Extract the (X, Y) coordinate from the center of the cell holding the provided text.  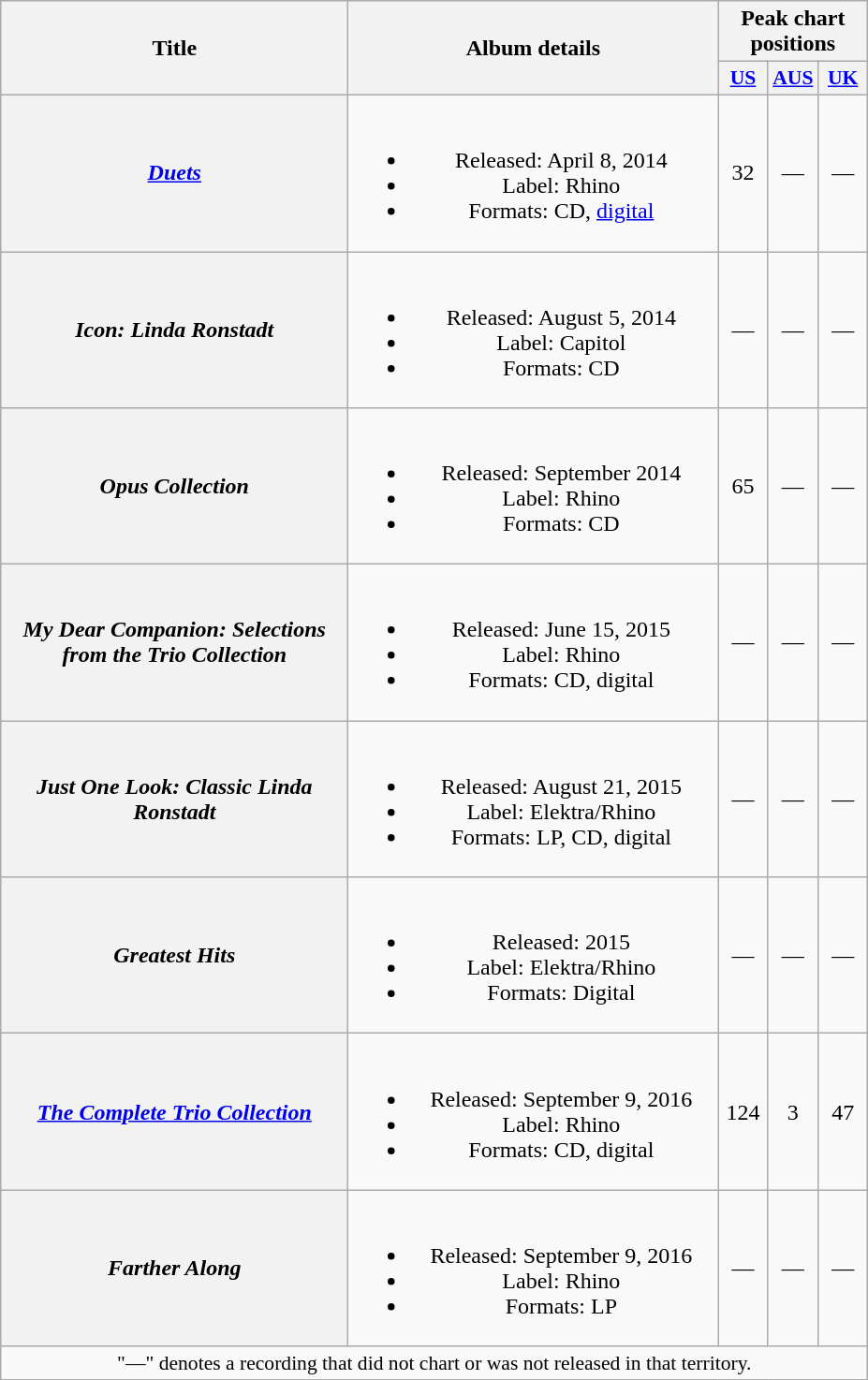
Just One Look: Classic Linda Ronstadt (174, 800)
Icon: Linda Ronstadt (174, 330)
Opus Collection (174, 487)
Released: April 8, 2014Label: RhinoFormats: CD, digital (534, 172)
124 (743, 1112)
65 (743, 487)
UK (843, 79)
Duets (174, 172)
The Complete Trio Collection (174, 1112)
32 (743, 172)
Released: June 15, 2015Label: RhinoFormats: CD, digital (534, 642)
Album details (534, 49)
"—" denotes a recording that did not chart or was not released in that territory. (434, 1363)
Released: September 2014Label: RhinoFormats: CD (534, 487)
Released: 2015Label: Elektra/RhinoFormats: Digital (534, 955)
Released: August 5, 2014Label: CapitolFormats: CD (534, 330)
Title (174, 49)
3 (792, 1112)
AUS (792, 79)
Peak chart positions (793, 32)
Released: August 21, 2015Label: Elektra/RhinoFormats: LP, CD, digital (534, 800)
US (743, 79)
Greatest Hits (174, 955)
My Dear Companion: Selections from the Trio Collection (174, 642)
Released: September 9, 2016Label: RhinoFormats: LP (534, 1268)
Released: September 9, 2016Label: RhinoFormats: CD, digital (534, 1112)
Farther Along (174, 1268)
47 (843, 1112)
